Output the [X, Y] coordinate of the center of the cell containing the given text.  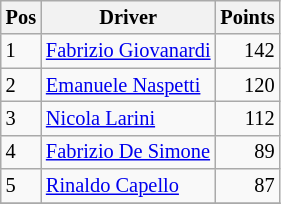
Points [247, 17]
89 [247, 152]
1 [21, 51]
120 [247, 85]
2 [21, 85]
87 [247, 186]
4 [21, 152]
112 [247, 118]
5 [21, 186]
Pos [21, 17]
Fabrizio De Simone [128, 152]
Emanuele Naspetti [128, 85]
3 [21, 118]
Rinaldo Capello [128, 186]
Nicola Larini [128, 118]
Fabrizio Giovanardi [128, 51]
Driver [128, 17]
142 [247, 51]
